Return the (X, Y) coordinate for the center point of the cell that contains the specified text.  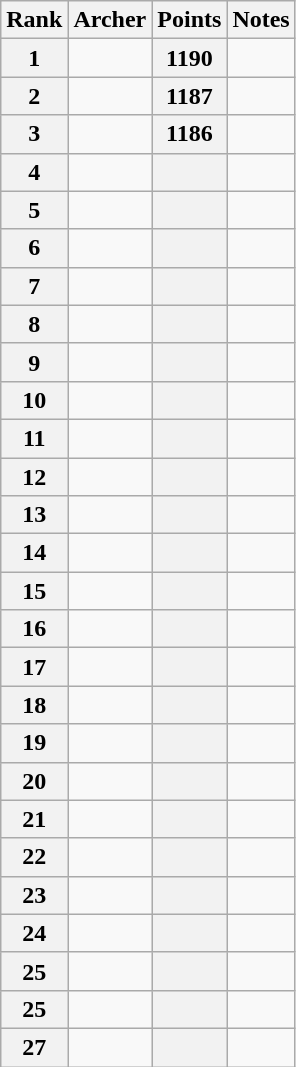
5 (34, 210)
7 (34, 286)
22 (34, 857)
21 (34, 819)
Rank (34, 20)
14 (34, 553)
Points (190, 20)
24 (34, 933)
4 (34, 172)
17 (34, 667)
12 (34, 477)
20 (34, 781)
18 (34, 705)
6 (34, 248)
Notes (261, 20)
9 (34, 362)
15 (34, 591)
1 (34, 58)
1190 (190, 58)
Archer (110, 20)
8 (34, 324)
3 (34, 134)
2 (34, 96)
10 (34, 400)
1186 (190, 134)
1187 (190, 96)
27 (34, 1047)
11 (34, 438)
19 (34, 743)
16 (34, 629)
23 (34, 895)
13 (34, 515)
